Determine the [X, Y] coordinate at the center of the cell enclosing the given text.  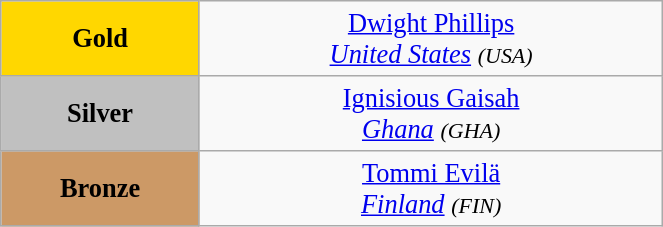
Bronze [100, 188]
Ignisious GaisahGhana (GHA) [430, 112]
Tommi EviläFinland (FIN) [430, 188]
Dwight PhillipsUnited States (USA) [430, 38]
Silver [100, 112]
Gold [100, 38]
